Pinpoint the cell where the given text exists, returning its (x, y) midpoint coordinate. 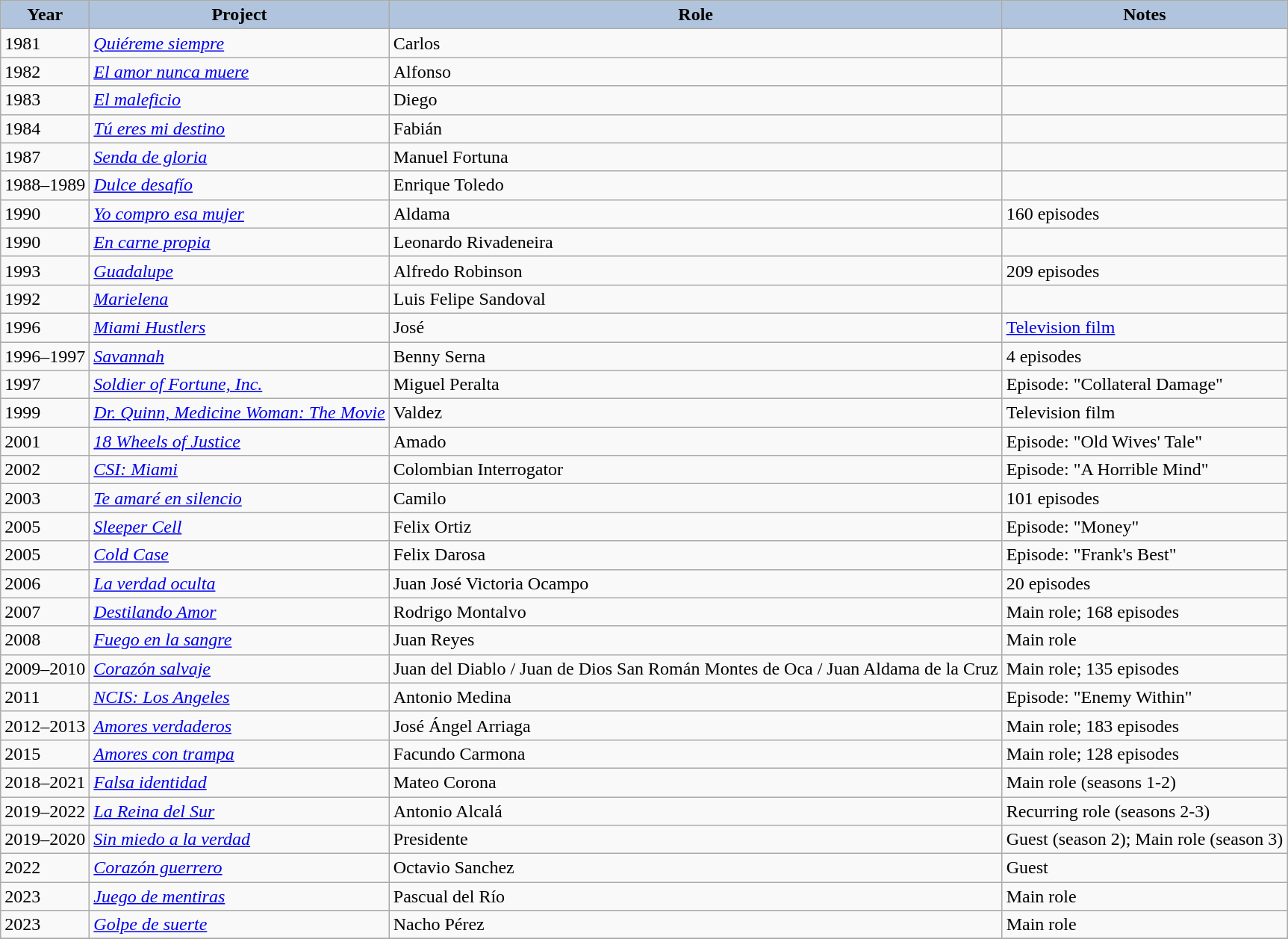
Soldier of Fortune, Inc. (239, 385)
2003 (45, 498)
2018–2021 (45, 782)
2009–2010 (45, 669)
Savannah (239, 356)
2011 (45, 697)
Role (696, 15)
Manuel Fortuna (696, 157)
1983 (45, 100)
Alfredo Robinson (696, 270)
Notes (1145, 15)
La Reina del Sur (239, 811)
El amor nunca muere (239, 72)
1999 (45, 413)
Camilo (696, 498)
Felix Darosa (696, 555)
Amores verdaderos (239, 725)
2015 (45, 754)
Episode: "Frank's Best" (1145, 555)
CSI: Miami (239, 470)
Main role; 183 episodes (1145, 725)
Falsa identidad (239, 782)
18 Wheels of Justice (239, 441)
1988–1989 (45, 185)
Enrique Toledo (696, 185)
2022 (45, 868)
Cold Case (239, 555)
Te amaré en silencio (239, 498)
Sleeper Cell (239, 527)
Juan del Diablo / Juan de Dios San Román Montes de Oca / Juan Aldama de la Cruz (696, 669)
Golpe de suerte (239, 925)
1981 (45, 43)
4 episodes (1145, 356)
NCIS: Los Angeles (239, 697)
José (696, 327)
Juego de mentiras (239, 896)
Episode: "Old Wives' Tale" (1145, 441)
Alfonso (696, 72)
Miami Hustlers (239, 327)
Corazón salvaje (239, 669)
2007 (45, 612)
1982 (45, 72)
Corazón guerrero (239, 868)
2001 (45, 441)
1996–1997 (45, 356)
Guest (1145, 868)
1997 (45, 385)
101 episodes (1145, 498)
Quiéreme siempre (239, 43)
Aldama (696, 214)
20 episodes (1145, 583)
Episode: "Collateral Damage" (1145, 385)
Yo compro esa mujer (239, 214)
2019–2022 (45, 811)
Mateo Corona (696, 782)
2002 (45, 470)
Senda de gloria (239, 157)
Presidente (696, 840)
José Ángel Arriaga (696, 725)
1984 (45, 128)
Benny Serna (696, 356)
Destilando Amor (239, 612)
En carne propia (239, 242)
Amado (696, 441)
2012–2013 (45, 725)
Tú eres mi destino (239, 128)
Juan José Victoria Ocampo (696, 583)
1992 (45, 299)
Main role; 128 episodes (1145, 754)
Amores con trampa (239, 754)
Main role; 135 episodes (1145, 669)
Dulce desafío (239, 185)
Carlos (696, 43)
Recurring role (seasons 2-3) (1145, 811)
Main role (seasons 1-2) (1145, 782)
Juan Reyes (696, 640)
Valdez (696, 413)
Octavio Sanchez (696, 868)
Fabián (696, 128)
Project (239, 15)
Main role; 168 episodes (1145, 612)
160 episodes (1145, 214)
Rodrigo Montalvo (696, 612)
2019–2020 (45, 840)
Luis Felipe Sandoval (696, 299)
Guest (season 2); Main role (season 3) (1145, 840)
1993 (45, 270)
El maleficio (239, 100)
Antonio Alcalá (696, 811)
1996 (45, 327)
Nacho Pérez (696, 925)
2006 (45, 583)
Facundo Carmona (696, 754)
Miguel Peralta (696, 385)
Episode: "A Horrible Mind" (1145, 470)
209 episodes (1145, 270)
Episode: "Enemy Within" (1145, 697)
2008 (45, 640)
Felix Ortiz (696, 527)
1987 (45, 157)
Colombian Interrogator (696, 470)
Leonardo Rivadeneira (696, 242)
Antonio Medina (696, 697)
Fuego en la sangre (239, 640)
Marielena (239, 299)
Guadalupe (239, 270)
Year (45, 15)
Sin miedo a la verdad (239, 840)
Diego (696, 100)
Pascual del Río (696, 896)
Dr. Quinn, Medicine Woman: The Movie (239, 413)
La verdad oculta (239, 583)
Episode: "Money" (1145, 527)
